Pinpoint the cell where the given text exists, returning its [x, y] midpoint coordinate. 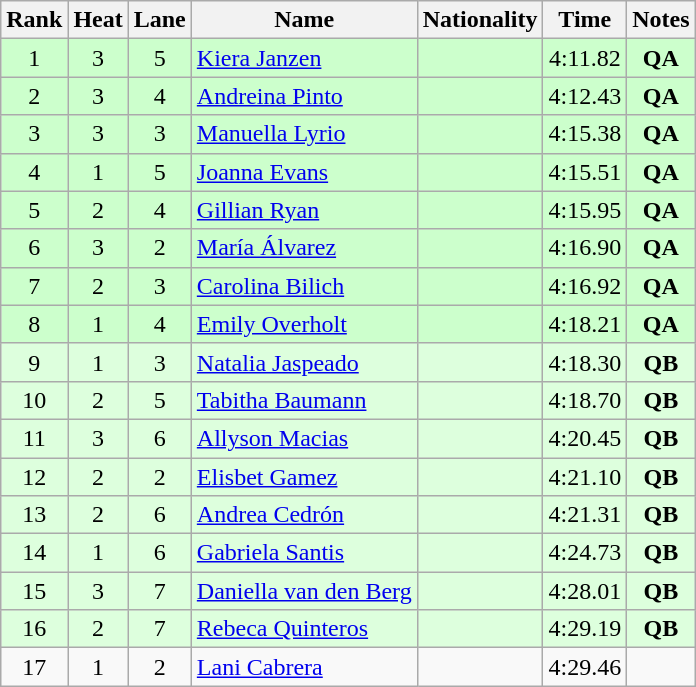
17 [34, 667]
4:21.10 [585, 477]
4:29.19 [585, 629]
Lani Cabrera [304, 667]
Andreina Pinto [304, 96]
Andrea Cedrón [304, 515]
9 [34, 362]
Time [585, 20]
11 [34, 438]
Joanna Evans [304, 172]
4:16.92 [585, 286]
Carolina Bilich [304, 286]
4:21.31 [585, 515]
16 [34, 629]
13 [34, 515]
Emily Overholt [304, 324]
4:28.01 [585, 591]
Gabriela Santis [304, 553]
4:15.95 [585, 210]
Notes [661, 20]
Kiera Janzen [304, 58]
4:16.90 [585, 248]
10 [34, 400]
15 [34, 591]
4:15.38 [585, 134]
Nationality [480, 20]
4:20.45 [585, 438]
Heat [98, 20]
4:15.51 [585, 172]
4:18.70 [585, 400]
4:11.82 [585, 58]
Lane [160, 20]
8 [34, 324]
14 [34, 553]
4:29.46 [585, 667]
Name [304, 20]
4:12.43 [585, 96]
4:18.30 [585, 362]
Allyson Macias [304, 438]
Daniella van den Berg [304, 591]
Elisbet Gamez [304, 477]
Natalia Jaspeado [304, 362]
4:18.21 [585, 324]
4:24.73 [585, 553]
Tabitha Baumann [304, 400]
Manuella Lyrio [304, 134]
12 [34, 477]
Rebeca Quinteros [304, 629]
Rank [34, 20]
María Álvarez [304, 248]
Gillian Ryan [304, 210]
